Provide the [x, y] coordinate of the cell's center where the given text is located.  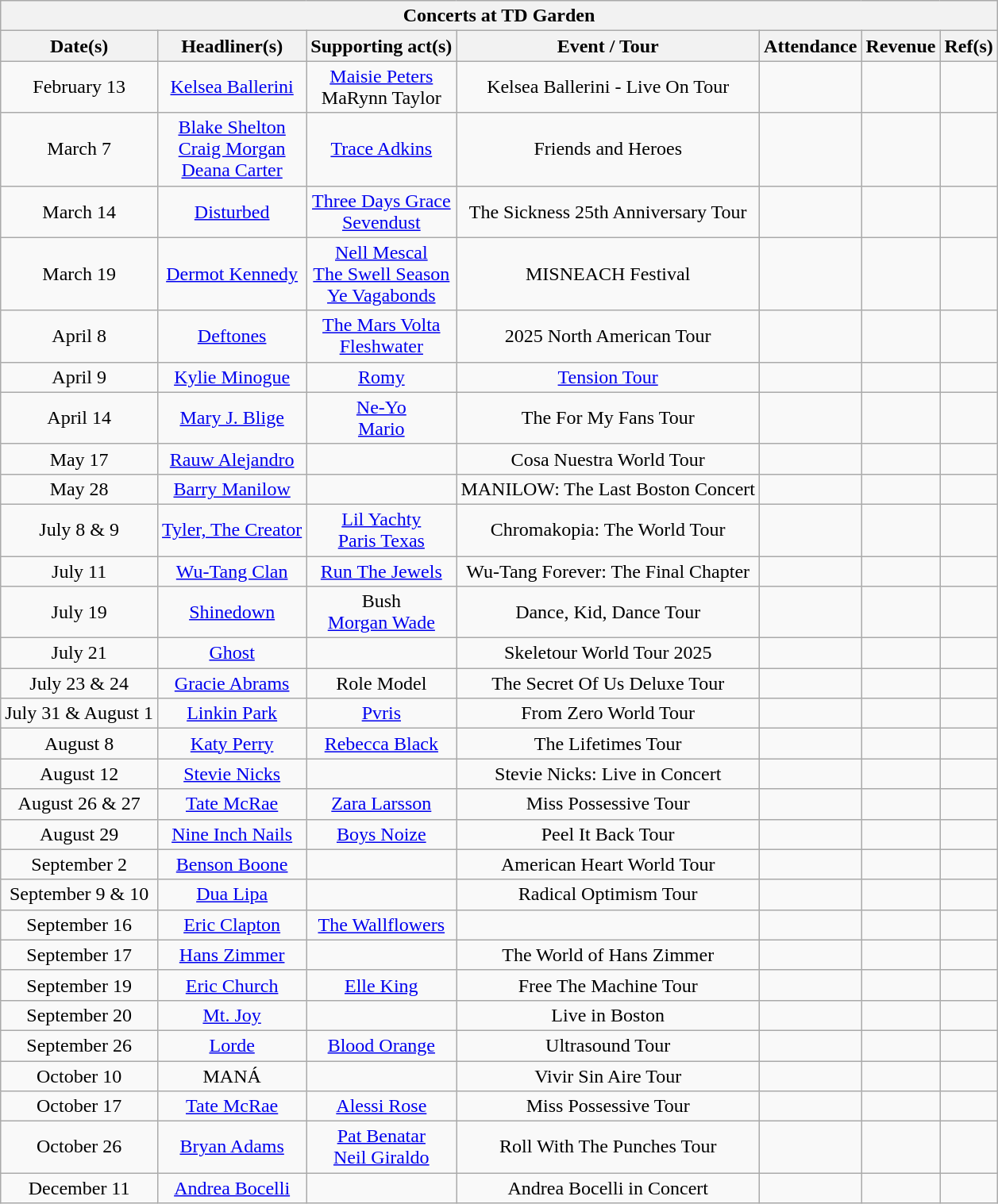
The Wallflowers [381, 925]
Zara Larsson [381, 804]
2025 North American Tour [608, 337]
Dua Lipa [232, 894]
Skeletour World Tour 2025 [608, 653]
Wu-Tang Forever: The Final Chapter [608, 571]
The For My Fans Tour [608, 417]
August 8 [79, 744]
Nine Inch Nails [232, 834]
Katy Perry [232, 744]
May 28 [79, 489]
Lorde [232, 1045]
March 19 [79, 274]
American Heart World Tour [608, 864]
Kylie Minogue [232, 377]
Maisie PetersMaRynn Taylor [381, 87]
Barry Manilow [232, 489]
Cosa Nuestra World Tour [608, 459]
The Lifetimes Tour [608, 744]
July 11 [79, 571]
Run The Jewels [381, 571]
Trace Adkins [381, 149]
Stevie Nicks [232, 774]
Wu-Tang Clan [232, 571]
Eric Church [232, 985]
Ref(s) [969, 46]
Pvris [381, 714]
April 8 [79, 337]
Disturbed [232, 211]
Mary J. Blige [232, 417]
August 12 [79, 774]
September 2 [79, 864]
Ne-YoMario [381, 417]
December 11 [79, 1188]
September 26 [79, 1045]
Andrea Bocelli in Concert [608, 1188]
Dermot Kennedy [232, 274]
Linkin Park [232, 714]
Rauw Alejandro [232, 459]
MANILOW: The Last Boston Concert [608, 489]
Boys Noize [381, 834]
Peel It Back Tour [608, 834]
February 13 [79, 87]
Ultrasound Tour [608, 1045]
September 19 [79, 985]
Tension Tour [608, 377]
Revenue [900, 46]
July 31 & August 1 [79, 714]
BushMorgan Wade [381, 613]
The Mars VoltaFleshwater [381, 337]
Rebecca Black [381, 744]
July 21 [79, 653]
Ghost [232, 653]
MISNEACH Festival [608, 274]
Romy [381, 377]
July 23 & 24 [79, 683]
September 16 [79, 925]
Tyler, The Creator [232, 530]
October 26 [79, 1148]
Deftones [232, 337]
Headliner(s) [232, 46]
Nell MescalThe Swell SeasonYe Vagabonds [381, 274]
Attendance [811, 46]
Role Model [381, 683]
August 29 [79, 834]
August 26 & 27 [79, 804]
October 17 [79, 1106]
Bryan Adams [232, 1148]
July 19 [79, 613]
Chromakopia: The World Tour [608, 530]
Pat BenatarNeil Giraldo [381, 1148]
Concerts at TD Garden [499, 16]
From Zero World Tour [608, 714]
Eric Clapton [232, 925]
Elle King [381, 985]
Alessi Rose [381, 1106]
The Sickness 25th Anniversary Tour [608, 211]
Hans Zimmer [232, 955]
Date(s) [79, 46]
Kelsea Ballerini - Live On Tour [608, 87]
The Secret Of Us Deluxe Tour [608, 683]
Blood Orange [381, 1045]
September 17 [79, 955]
MANÁ [232, 1075]
Friends and Heroes [608, 149]
Free The Machine Tour [608, 985]
Blake SheltonCraig MorganDeana Carter [232, 149]
April 9 [79, 377]
Shinedown [232, 613]
Lil YachtyParis Texas [381, 530]
Vivir Sin Aire Tour [608, 1075]
March 7 [79, 149]
Benson Boone [232, 864]
September 9 & 10 [79, 894]
Three Days GraceSevendust [381, 211]
September 20 [79, 1015]
Mt. Joy [232, 1015]
Gracie Abrams [232, 683]
Dance, Kid, Dance Tour [608, 613]
Event / Tour [608, 46]
April 14 [79, 417]
Andrea Bocelli [232, 1188]
Radical Optimism Tour [608, 894]
March 14 [79, 211]
May 17 [79, 459]
Roll With The Punches Tour [608, 1148]
The World of Hans Zimmer [608, 955]
Live in Boston [608, 1015]
Kelsea Ballerini [232, 87]
July 8 & 9 [79, 530]
October 10 [79, 1075]
Stevie Nicks: Live in Concert [608, 774]
Supporting act(s) [381, 46]
